Find where the given text appears and provide that cell's center as [x, y] coordinate. 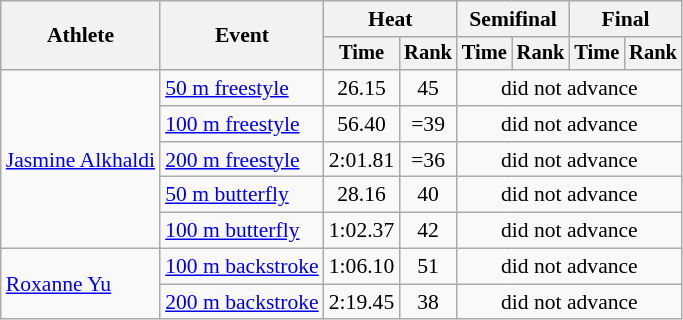
42 [428, 231]
38 [428, 302]
50 m freestyle [242, 88]
Heat [390, 19]
26.15 [362, 88]
Athlete [80, 36]
45 [428, 88]
200 m backstroke [242, 302]
1:02.37 [362, 231]
50 m butterfly [242, 195]
Event [242, 36]
56.40 [362, 124]
40 [428, 195]
Jasmine Alkhaldi [80, 159]
51 [428, 267]
Semifinal [513, 19]
2:01.81 [362, 160]
Roxanne Yu [80, 284]
=36 [428, 160]
2:19.45 [362, 302]
100 m butterfly [242, 231]
1:06.10 [362, 267]
200 m freestyle [242, 160]
=39 [428, 124]
100 m backstroke [242, 267]
28.16 [362, 195]
100 m freestyle [242, 124]
Final [625, 19]
